Provide the (X, Y) coordinate of the cell's center where the given text is located.  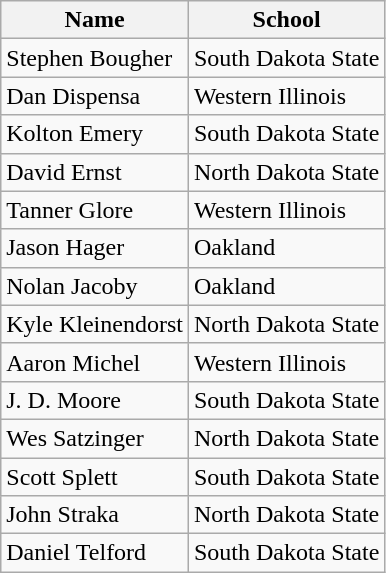
Kolton Emery (95, 134)
Nolan Jacoby (95, 286)
Kyle Kleinendorst (95, 324)
Name (95, 20)
J. D. Moore (95, 400)
Wes Satzinger (95, 438)
Daniel Telford (95, 553)
David Ernst (95, 172)
John Straka (95, 515)
Scott Splett (95, 477)
Aaron Michel (95, 362)
Jason Hager (95, 248)
Tanner Glore (95, 210)
Dan Dispensa (95, 96)
Stephen Bougher (95, 58)
School (286, 20)
